Pinpoint the cell where the given text exists, returning its [X, Y] midpoint coordinate. 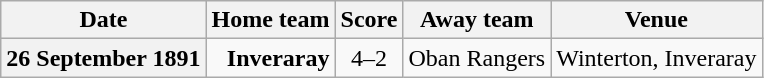
Venue [656, 20]
Date [104, 20]
Winterton, Inveraray [656, 58]
Home team [270, 20]
Away team [477, 20]
Oban Rangers [477, 58]
4–2 [369, 58]
Score [369, 20]
26 September 1891 [104, 58]
Inveraray [270, 58]
